Output the (X, Y) coordinate of the center of the cell containing the given text.  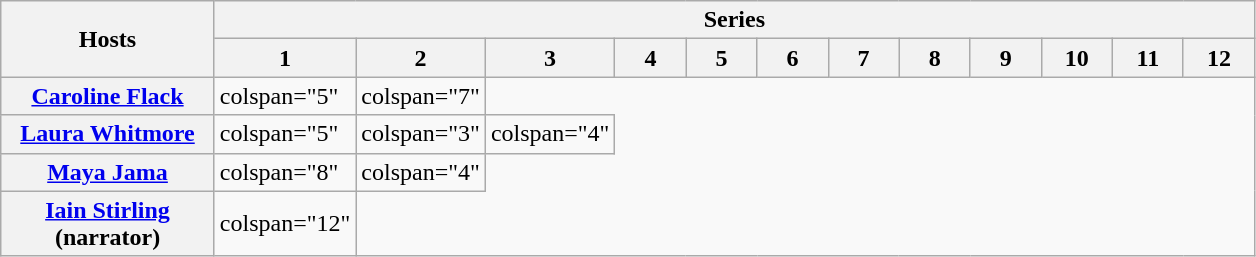
Hosts (108, 39)
Caroline Flack (108, 96)
10 (1076, 58)
5 (722, 58)
Series (734, 20)
4 (650, 58)
2 (421, 58)
6 (792, 58)
8 (934, 58)
12 (1218, 58)
colspan="3" (421, 134)
Iain Stirling (narrator) (108, 224)
9 (1006, 58)
1 (285, 58)
colspan="12" (285, 224)
11 (1148, 58)
7 (864, 58)
Maya Jama (108, 172)
colspan="8" (285, 172)
Laura Whitmore (108, 134)
3 (550, 58)
colspan="7" (421, 96)
